Locate the cell with the specified text and output its [x, y] center coordinate. 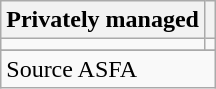
Source ASFA [108, 69]
Privately managed [103, 20]
